Return the [x, y] coordinate for the center point of the cell that contains the specified text.  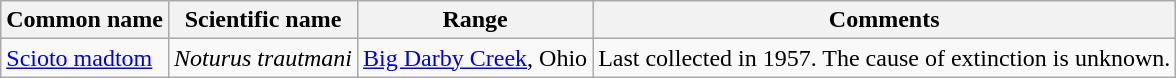
Noturus trautmani [262, 58]
Range [476, 20]
Common name [85, 20]
Comments [884, 20]
Scientific name [262, 20]
Big Darby Creek, Ohio [476, 58]
Scioto madtom [85, 58]
Last collected in 1957. The cause of extinction is unknown. [884, 58]
